Search for the cell housing the specified text and yield its (X, Y) center coordinate. 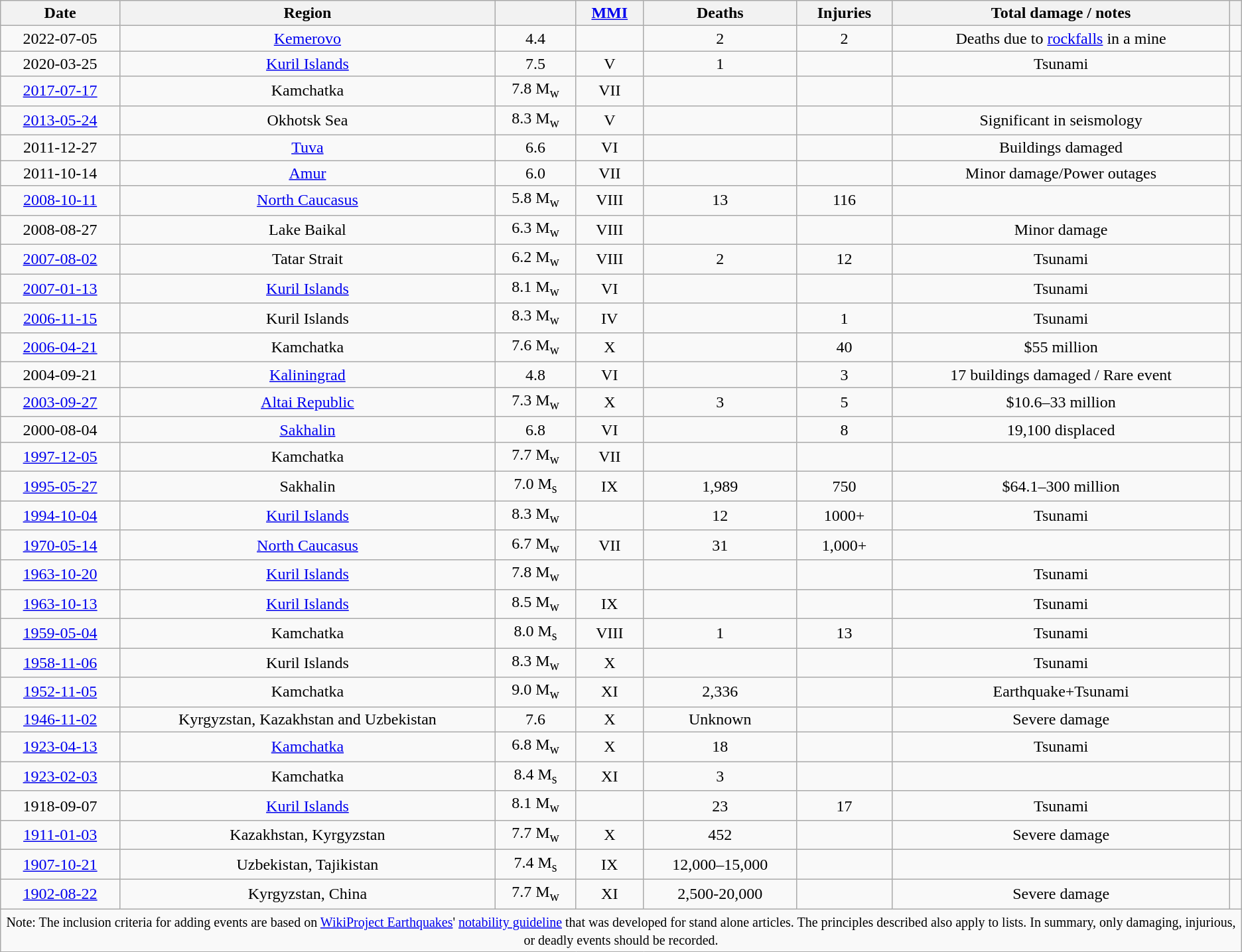
$55 million (1061, 347)
19,100 displaced (1061, 429)
Total damage / notes (1061, 13)
4.8 (535, 375)
Buildings damaged (1061, 148)
Date (60, 13)
1946-11-02 (60, 719)
4.4 (535, 38)
40 (845, 347)
1952-11-05 (60, 692)
1963-10-13 (60, 604)
Kazakhstan, Kyrgyzstan (307, 835)
2004-09-21 (60, 375)
Injuries (845, 13)
6.8 Mw (535, 746)
Altai Republic (307, 402)
6.2 Mw (535, 259)
Kaliningrad (307, 375)
2007-08-02 (60, 259)
116 (845, 200)
9.0 Mw (535, 692)
1963-10-20 (60, 575)
1902-08-22 (60, 894)
2022-07-05 (60, 38)
750 (845, 486)
Kyrgyzstan, Kazakhstan and Uzbekistan (307, 719)
Earthquake+Tsunami (1061, 692)
8.5 Mw (535, 604)
IV (610, 318)
2006-04-21 (60, 347)
5 (845, 402)
1958-11-06 (60, 663)
1907-10-21 (60, 864)
7.4 Ms (535, 864)
Unknown (721, 719)
7.6 (535, 719)
452 (721, 835)
Deaths due to rockfalls in a mine (1061, 38)
1000+ (845, 515)
Tuva (307, 148)
6.3 Mw (535, 230)
Uzbekistan, Tajikistan (307, 864)
1997-12-05 (60, 456)
2,500-20,000 (721, 894)
7.6 Mw (535, 347)
2000-08-04 (60, 429)
$10.6–33 million (1061, 402)
6.0 (535, 173)
1995-05-27 (60, 486)
Deaths (721, 13)
1918-09-07 (60, 805)
1,000+ (845, 545)
Kyrgyzstan, China (307, 894)
2,336 (721, 692)
1994-10-04 (60, 515)
2007-01-13 (60, 289)
Minor damage (1061, 230)
$64.1–300 million (1061, 486)
1970-05-14 (60, 545)
2003-09-27 (60, 402)
6.7 Mw (535, 545)
2011-12-27 (60, 148)
1911-01-03 (60, 835)
5.8 Mw (535, 200)
1923-02-03 (60, 776)
23 (721, 805)
1959-05-04 (60, 633)
Lake Baikal (307, 230)
31 (721, 545)
Amur (307, 173)
17 (845, 805)
2008-08-27 (60, 230)
2017-07-17 (60, 91)
Region (307, 13)
17 buildings damaged / Rare event (1061, 375)
2020-03-25 (60, 64)
Significant in seismology (1061, 120)
2011-10-14 (60, 173)
7.3 Mw (535, 402)
8.0 Ms (535, 633)
Minor damage/Power outages (1061, 173)
MMI (610, 13)
2008-10-11 (60, 200)
2006-11-15 (60, 318)
8.4 Ms (535, 776)
1,989 (721, 486)
7.5 (535, 64)
2013-05-24 (60, 120)
Okhotsk Sea (307, 120)
18 (721, 746)
1923-04-13 (60, 746)
6.8 (535, 429)
6.6 (535, 148)
Tatar Strait (307, 259)
12,000–15,000 (721, 864)
Kemerovo (307, 38)
7.0 Ms (535, 486)
8 (845, 429)
